Output the (X, Y) coordinate of the center of the cell containing the given text.  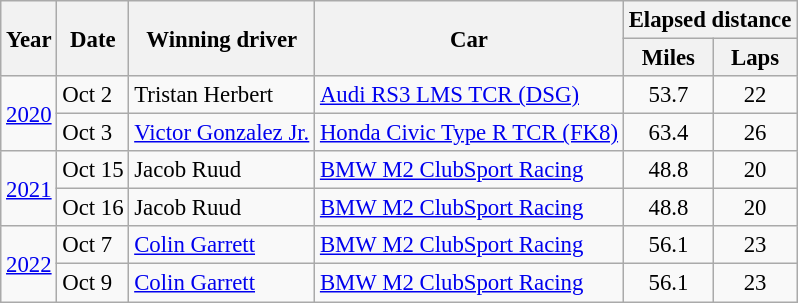
2021 (29, 188)
Victor Gonzalez Jr. (222, 133)
2020 (29, 114)
Oct 9 (93, 283)
63.4 (668, 133)
Car (470, 38)
Date (93, 38)
26 (756, 133)
Audi RS3 LMS TCR (DSG) (470, 95)
Miles (668, 58)
53.7 (668, 95)
Elapsed distance (710, 20)
Winning driver (222, 38)
Laps (756, 58)
Honda Civic Type R TCR (FK8) (470, 133)
Oct 16 (93, 208)
Oct 2 (93, 95)
Oct 3 (93, 133)
2022 (29, 264)
Oct 15 (93, 170)
Tristan Herbert (222, 95)
Oct 7 (93, 245)
Year (29, 38)
22 (756, 95)
